For the text-containing cell, return its midpoint in [X, Y] coordinate format. 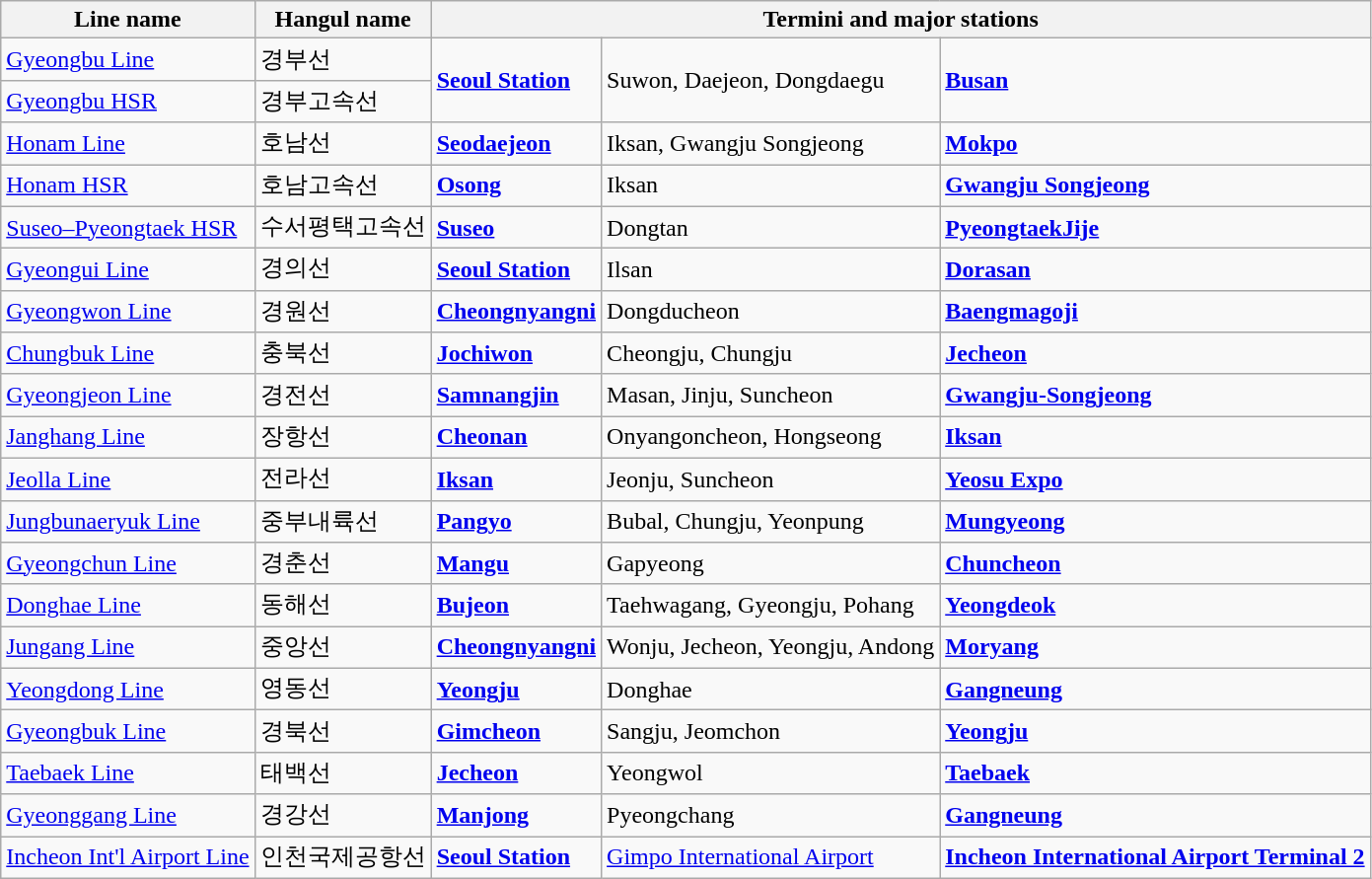
Yeongwol [771, 773]
Masan, Jinju, Suncheon [771, 395]
Yeosu Expo [1155, 479]
경원선 [343, 312]
경강선 [343, 815]
Gyeongui Line [128, 270]
Iksan, Gwangju Songjeong [771, 144]
Hangul name [343, 20]
경부고속선 [343, 101]
Moryang [1155, 647]
장항선 [343, 438]
Ilsan [771, 270]
Pangyo [516, 521]
Busan [1155, 81]
Wonju, Jecheon, Yeongju, Andong [771, 647]
Gyeongwon Line [128, 312]
동해선 [343, 606]
태백선 [343, 773]
Yeongdeok [1155, 606]
Jungbunaeryuk Line [128, 521]
Gimcheon [516, 732]
Honam HSR [128, 185]
인천국제공항선 [343, 858]
Line name [128, 20]
Jeolla Line [128, 479]
Mokpo [1155, 144]
Incheon International Airport Terminal 2 [1155, 858]
경북선 [343, 732]
중부내륙선 [343, 521]
Dongducheon [771, 312]
Mangu [516, 564]
Jochiwon [516, 353]
Gyeongchun Line [128, 564]
Gyeongjeon Line [128, 395]
Bubal, Chungju, Yeonpung [771, 521]
Manjong [516, 815]
Incheon Int'l Airport Line [128, 858]
경춘선 [343, 564]
Gapyeong [771, 564]
충북선 [343, 353]
전라선 [343, 479]
경부선 [343, 59]
경의선 [343, 270]
Jeonju, Suncheon [771, 479]
수서평택고속선 [343, 227]
Suwon, Daejeon, Dongdaegu [771, 81]
Bujeon [516, 606]
Taebaek Line [128, 773]
Dorasan [1155, 270]
Taebaek [1155, 773]
Suseo–Pyeongtaek HSR [128, 227]
Gwangju Songjeong [1155, 185]
Donghae Line [128, 606]
PyeongtaekJije [1155, 227]
Cheonan [516, 438]
Donghae [771, 689]
Gyeongbuk Line [128, 732]
Gwangju-Songjeong [1155, 395]
경전선 [343, 395]
Osong [516, 185]
Jungang Line [128, 647]
Dongtan [771, 227]
Gyeongbu HSR [128, 101]
Suseo [516, 227]
Baengmagoji [1155, 312]
Mungyeong [1155, 521]
Gyeongbu Line [128, 59]
Janghang Line [128, 438]
Pyeongchang [771, 815]
Taehwagang, Gyeongju, Pohang [771, 606]
중앙선 [343, 647]
호남고속선 [343, 185]
Honam Line [128, 144]
호남선 [343, 144]
Gimpo International Airport [771, 858]
Samnangjin [516, 395]
Termini and major stations [901, 20]
Yeongdong Line [128, 689]
Sangju, Jeomchon [771, 732]
Chuncheon [1155, 564]
Gyeonggang Line [128, 815]
Onyangoncheon, Hongseong [771, 438]
Chungbuk Line [128, 353]
Cheongju, Chungju [771, 353]
Seodaejeon [516, 144]
영동선 [343, 689]
